Extract the [X, Y] coordinate from the center of the cell holding the provided text.  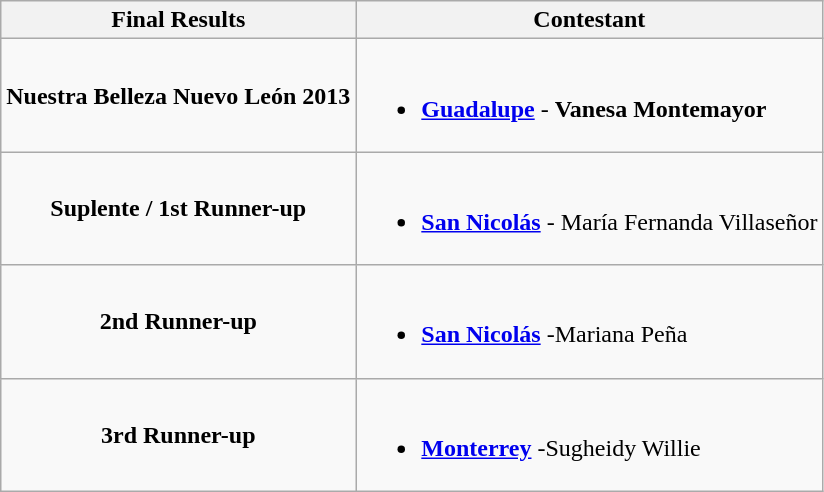
2nd Runner-up [178, 322]
San Nicolás -Mariana Peña [590, 322]
Suplente / 1st Runner-up [178, 208]
Monterrey -Sugheidy Willie [590, 434]
Final Results [178, 20]
3rd Runner-up [178, 434]
Guadalupe - Vanesa Montemayor [590, 96]
San Nicolás - María Fernanda Villaseñor [590, 208]
Contestant [590, 20]
Nuestra Belleza Nuevo León 2013 [178, 96]
